For the text-containing cell, return its midpoint in [x, y] coordinate format. 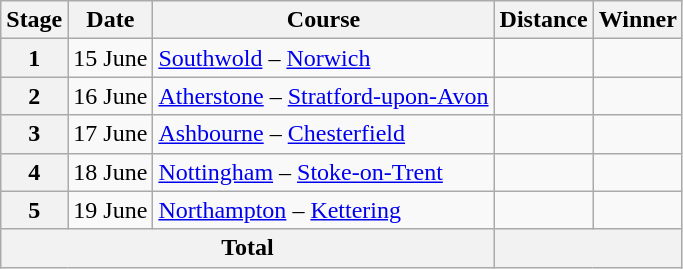
15 June [110, 58]
4 [34, 172]
Winner [638, 20]
19 June [110, 210]
Distance [544, 20]
16 June [110, 96]
2 [34, 96]
Stage [34, 20]
1 [34, 58]
Nottingham – Stoke-on-Trent [324, 172]
Date [110, 20]
Ashbourne – Chesterfield [324, 134]
Atherstone – Stratford-upon-Avon [324, 96]
Total [248, 248]
Course [324, 20]
17 June [110, 134]
Northampton – Kettering [324, 210]
18 June [110, 172]
3 [34, 134]
Southwold – Norwich [324, 58]
5 [34, 210]
